Determine the [x, y] coordinate at the center of the cell enclosing the given text.  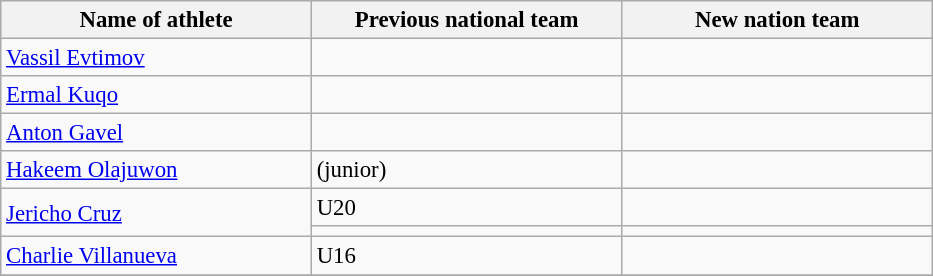
Vassil Evtimov [156, 58]
Jericho Cruz [156, 213]
Previous national team [466, 20]
(junior) [466, 170]
U16 [466, 256]
Charlie Villanueva [156, 256]
Name of athlete [156, 20]
Anton Gavel [156, 133]
Hakeem Olajuwon [156, 170]
Ermal Kuqo [156, 95]
U20 [466, 208]
New nation team [778, 20]
